Scan for the cell matching the given text and deliver its (X, Y) coordinate at center. 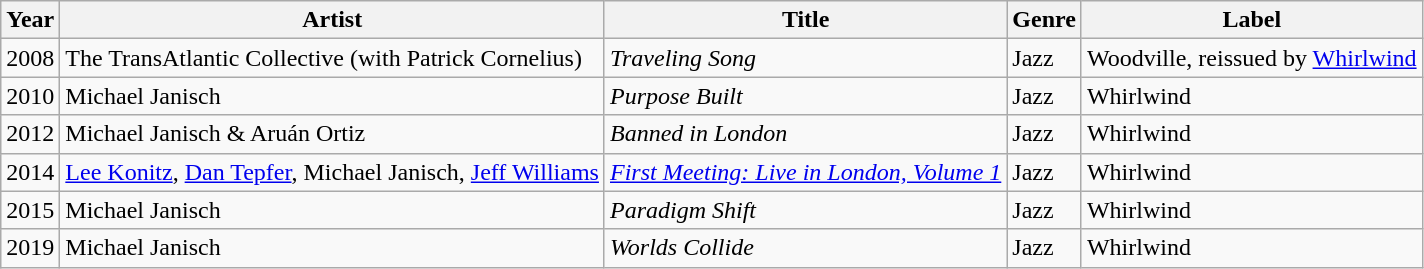
2019 (30, 248)
Worlds Collide (805, 248)
2012 (30, 134)
Traveling Song (805, 58)
Lee Konitz, Dan Tepfer, Michael Janisch, Jeff Williams (332, 172)
Title (805, 20)
Purpose Built (805, 96)
Label (1252, 20)
The TransAtlantic Collective (with Patrick Cornelius) (332, 58)
2008 (30, 58)
2015 (30, 210)
Woodville, reissued by Whirlwind (1252, 58)
Artist (332, 20)
First Meeting: Live in London, Volume 1 (805, 172)
2010 (30, 96)
Genre (1044, 20)
2014 (30, 172)
Banned in London (805, 134)
Paradigm Shift (805, 210)
Michael Janisch & Aruán Ortiz (332, 134)
Year (30, 20)
